Scan for the cell matching the given text and deliver its [X, Y] coordinate at center. 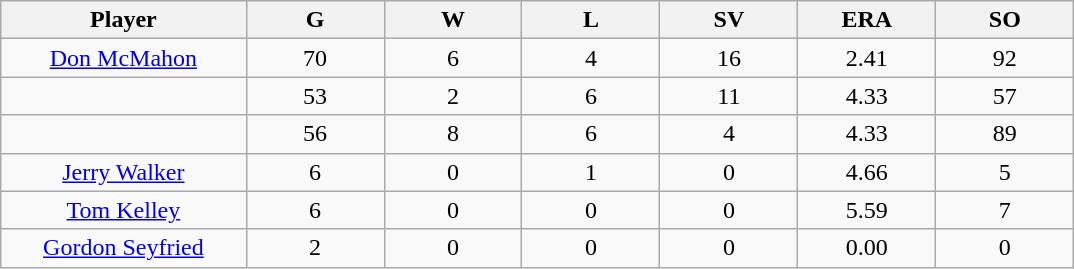
16 [729, 58]
1 [591, 172]
2.41 [867, 58]
W [453, 20]
8 [453, 134]
92 [1005, 58]
89 [1005, 134]
Gordon Seyfried [124, 248]
4.66 [867, 172]
5.59 [867, 210]
SV [729, 20]
56 [315, 134]
57 [1005, 96]
11 [729, 96]
7 [1005, 210]
0.00 [867, 248]
53 [315, 96]
L [591, 20]
70 [315, 58]
5 [1005, 172]
SO [1005, 20]
Don McMahon [124, 58]
Tom Kelley [124, 210]
Jerry Walker [124, 172]
G [315, 20]
ERA [867, 20]
Player [124, 20]
